Search for the cell housing the specified text and yield its [x, y] center coordinate. 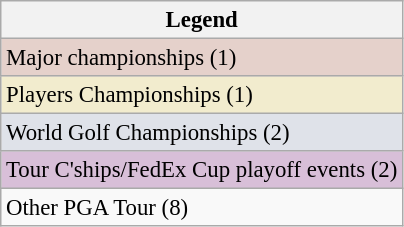
World Golf Championships (2) [202, 133]
Players Championships (1) [202, 95]
Tour C'ships/FedEx Cup playoff events (2) [202, 170]
Other PGA Tour (8) [202, 208]
Legend [202, 20]
Major championships (1) [202, 58]
